Find where the given text appears and provide that cell's center as [X, Y] coordinate. 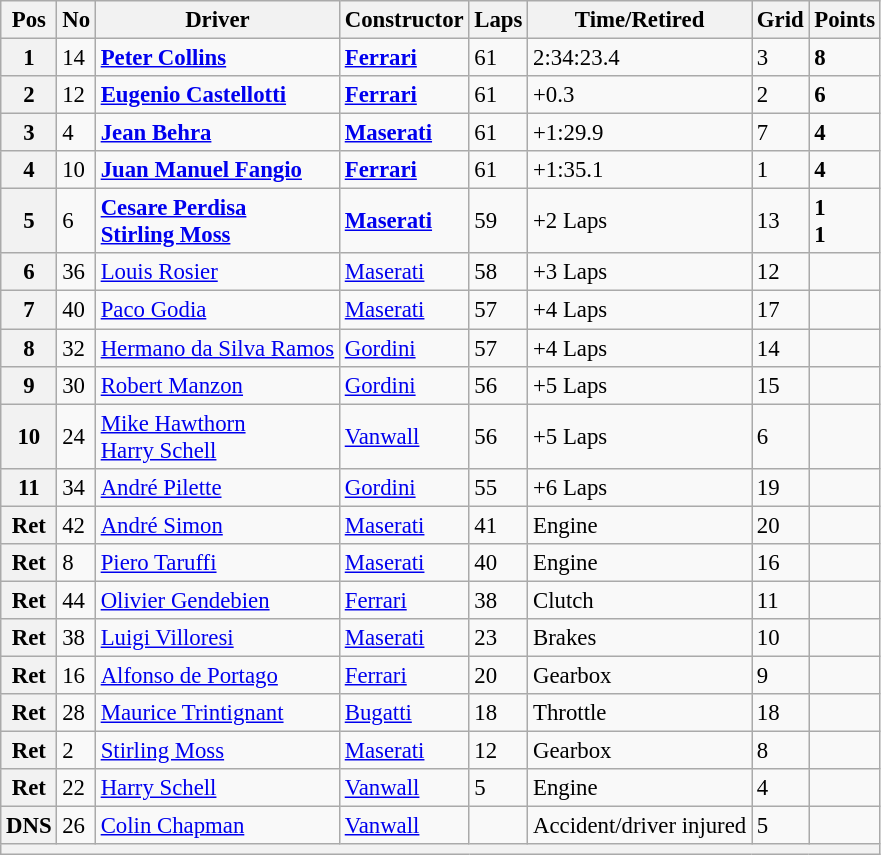
+0.3 [640, 95]
30 [76, 385]
Paco Godia [217, 310]
Bugatti [404, 713]
Luigi Villoresi [217, 638]
59 [498, 222]
Olivier Gendebien [217, 600]
Alfonso de Portago [217, 675]
+1:35.1 [640, 170]
Jean Behra [217, 133]
Juan Manuel Fangio [217, 170]
23 [498, 638]
Accident/driver injured [640, 826]
Maurice Trintignant [217, 713]
36 [76, 273]
58 [498, 273]
Driver [217, 20]
Throttle [640, 713]
Stirling Moss [217, 751]
Mike Hawthorn Harry Schell [217, 436]
Constructor [404, 20]
Eugenio Castellotti [217, 95]
22 [76, 788]
Clutch [640, 600]
24 [76, 436]
André Simon [217, 525]
34 [76, 487]
André Pilette [217, 487]
15 [780, 385]
Cesare Perdisa Stirling Moss [217, 222]
Pos [29, 20]
Louis Rosier [217, 273]
+6 Laps [640, 487]
Peter Collins [217, 58]
DNS [29, 826]
32 [76, 348]
Laps [498, 20]
+1:29.9 [640, 133]
55 [498, 487]
Grid [780, 20]
Points [844, 20]
Brakes [640, 638]
Piero Taruffi [217, 563]
26 [76, 826]
41 [498, 525]
Hermano da Silva Ramos [217, 348]
42 [76, 525]
44 [76, 600]
+3 Laps [640, 273]
Time/Retired [640, 20]
Robert Manzon [217, 385]
Harry Schell [217, 788]
Colin Chapman [217, 826]
17 [780, 310]
2:34:23.4 [640, 58]
19 [780, 487]
13 [780, 222]
No [76, 20]
28 [76, 713]
+2 Laps [640, 222]
